Provide the (x, y) coordinate of the cell's center where the given text is located.  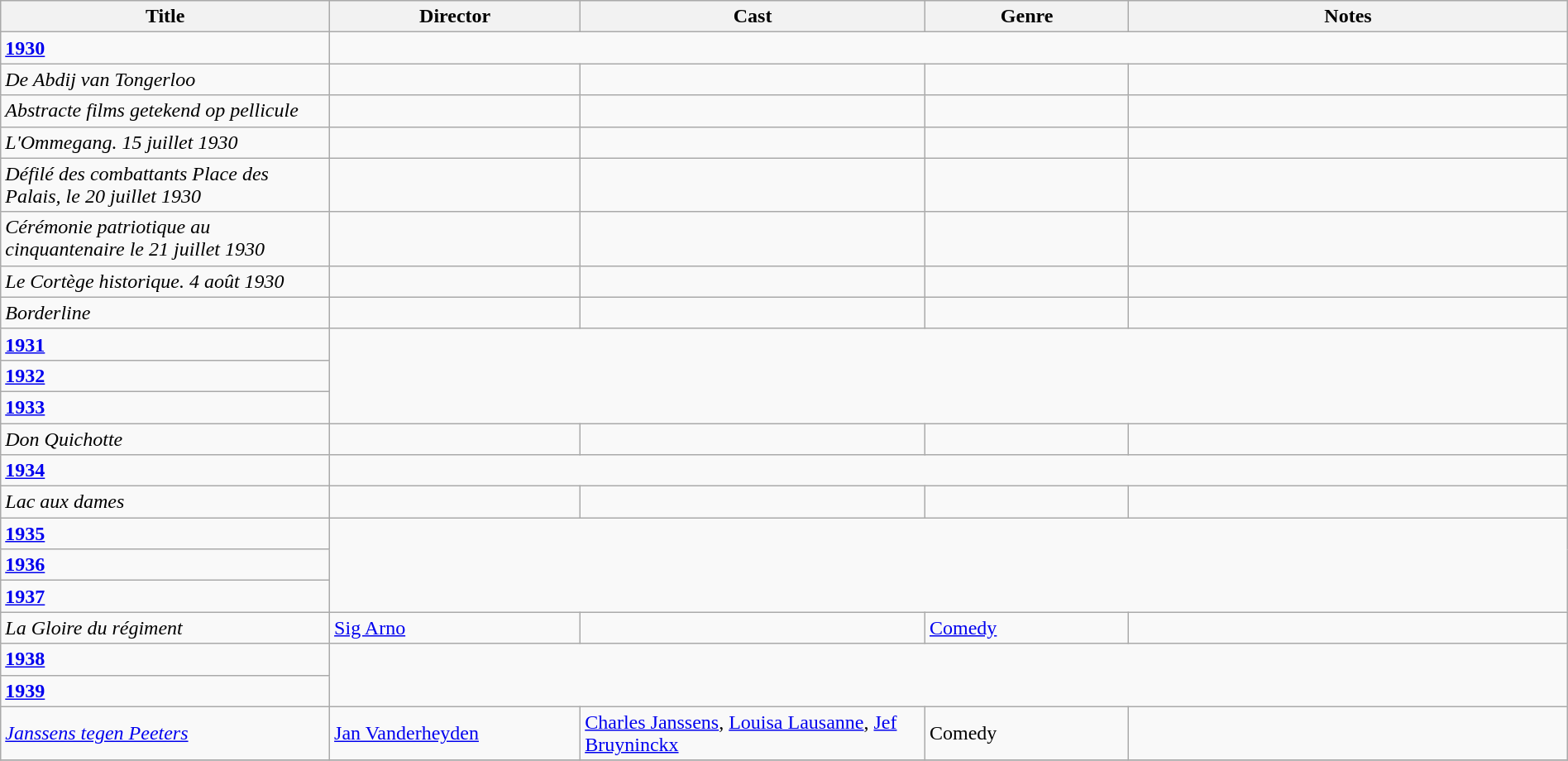
Director (455, 17)
1936 (165, 565)
Charles Janssens, Louisa Lausanne, Jef Bruyninckx (753, 733)
1931 (165, 344)
Borderline (165, 313)
1939 (165, 691)
Jan Vanderheyden (455, 733)
Le Cortège historique. 4 août 1930 (165, 281)
Défilé des combattants Place des Palais, le 20 juillet 1930 (165, 185)
1937 (165, 596)
1933 (165, 407)
Abstracte films getekend op pellicule (165, 111)
Title (165, 17)
Don Quichotte (165, 439)
Cast (753, 17)
Lac aux dames (165, 502)
1934 (165, 471)
Cérémonie patriotique au cinquantenaire le 21 juillet 1930 (165, 238)
1932 (165, 376)
1935 (165, 534)
Notes (1348, 17)
Genre (1026, 17)
Janssens tegen Peeters (165, 733)
1930 (165, 48)
1938 (165, 659)
De Abdij van Tongerloo (165, 79)
L'Ommegang. 15 juillet 1930 (165, 142)
La Gloire du régiment (165, 628)
Sig Arno (455, 628)
